Output the (x, y) coordinate of the center of the cell containing the given text.  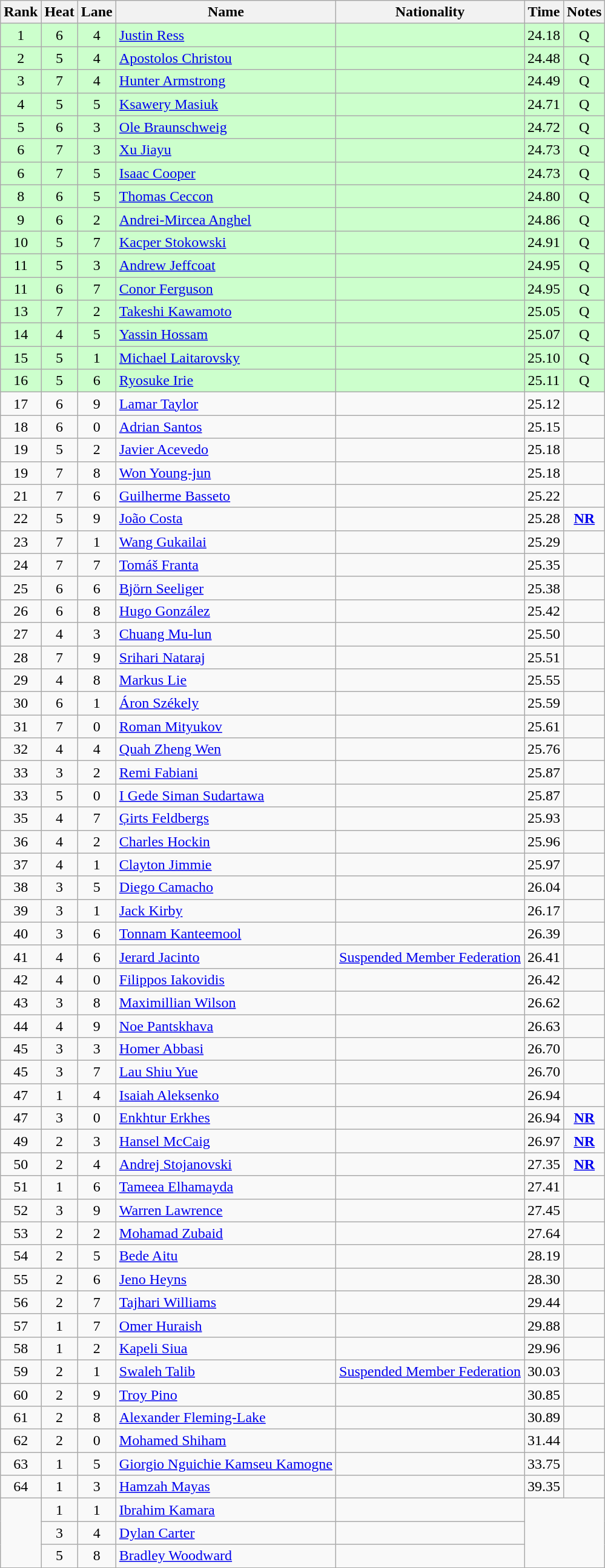
Mohamed Shiham (225, 1441)
Filippos Iakovidis (225, 980)
Ibrahim Kamara (225, 1510)
27.35 (544, 1164)
Ole Braunschweig (225, 127)
33.75 (544, 1464)
25.05 (544, 312)
25 (21, 588)
50 (21, 1164)
24 (21, 565)
29.88 (544, 1325)
32 (21, 749)
53 (21, 1233)
Kapeli Siua (225, 1348)
Markus Lie (225, 680)
Roman Mityukov (225, 726)
26.62 (544, 1003)
25.76 (544, 749)
38 (21, 888)
41 (21, 957)
17 (21, 404)
Andrej Stojanovski (225, 1164)
49 (21, 1141)
52 (21, 1210)
25.07 (544, 335)
Ryosuke Irie (225, 381)
Chuang Mu-lun (225, 634)
Jerard Jacinto (225, 957)
63 (21, 1464)
Xu Jiayu (225, 150)
Rank (21, 12)
25.35 (544, 565)
25.93 (544, 819)
44 (21, 1026)
Nationality (430, 12)
Won Young-jun (225, 473)
Dylan Carter (225, 1533)
Warren Lawrence (225, 1210)
25.15 (544, 427)
Clayton Jimmie (225, 865)
24.86 (544, 219)
25.55 (544, 680)
25.50 (544, 634)
Thomas Ceccon (225, 196)
Omer Huraish (225, 1325)
35 (21, 819)
23 (21, 542)
26.97 (544, 1141)
Maximillian Wilson (225, 1003)
39 (21, 911)
Tameea Elhamayda (225, 1187)
Apostolos Christou (225, 58)
15 (21, 358)
30 (21, 703)
51 (21, 1187)
Name (225, 12)
25.96 (544, 842)
Diego Camacho (225, 888)
Noe Pantskhava (225, 1026)
40 (21, 934)
24.18 (544, 35)
24.72 (544, 127)
Isaiah Aleksenko (225, 1095)
Jack Kirby (225, 911)
24.49 (544, 81)
Tomáš Franta (225, 565)
29 (21, 680)
54 (21, 1256)
30.89 (544, 1418)
61 (21, 1418)
27.45 (544, 1210)
25.97 (544, 865)
57 (21, 1325)
Lau Shiu Yue (225, 1072)
Andrew Jeffcoat (225, 265)
25.61 (544, 726)
30.03 (544, 1371)
25.42 (544, 611)
Notes (584, 12)
25.29 (544, 542)
Ksawery Masiuk (225, 104)
25.22 (544, 496)
26.63 (544, 1026)
25.51 (544, 657)
Michael Laitarovsky (225, 358)
28.19 (544, 1256)
60 (21, 1394)
36 (21, 842)
Time (544, 12)
Enkhtur Erkhes (225, 1118)
Homer Abbasi (225, 1049)
24.71 (544, 104)
26.04 (544, 888)
Javier Acevedo (225, 450)
Tajhari Williams (225, 1302)
29.96 (544, 1348)
25.59 (544, 703)
42 (21, 980)
Remi Fabiani (225, 772)
I Gede Siman Sudartawa (225, 796)
Lamar Taylor (225, 404)
Alexander Fleming-Lake (225, 1418)
Kacper Stokowski (225, 242)
Hugo González (225, 611)
Bede Aitu (225, 1256)
Hansel McCaig (225, 1141)
39.35 (544, 1487)
Troy Pino (225, 1394)
Charles Hockin (225, 842)
25.38 (544, 588)
27.41 (544, 1187)
Tonnam Kanteemool (225, 934)
Lane (97, 12)
26 (21, 611)
31.44 (544, 1441)
25.28 (544, 519)
58 (21, 1348)
29.44 (544, 1302)
Áron Székely (225, 703)
26.17 (544, 911)
62 (21, 1441)
21 (21, 496)
43 (21, 1003)
13 (21, 312)
64 (21, 1487)
Hunter Armstrong (225, 81)
Conor Ferguson (225, 289)
25.11 (544, 381)
Justin Ress (225, 35)
Giorgio Nguichie Kamseu Kamogne (225, 1464)
Swaleh Talib (225, 1371)
Srihari Nataraj (225, 657)
30.85 (544, 1394)
28.30 (544, 1279)
24.48 (544, 58)
Yassin Hossam (225, 335)
Björn Seeliger (225, 588)
37 (21, 865)
26.42 (544, 980)
Wang Gukailai (225, 542)
56 (21, 1302)
16 (21, 381)
59 (21, 1371)
31 (21, 726)
25.12 (544, 404)
Guilherme Basseto (225, 496)
10 (21, 242)
Ģirts Feldbergs (225, 819)
Andrei-Mircea Anghel (225, 219)
27.64 (544, 1233)
55 (21, 1279)
26.41 (544, 957)
João Costa (225, 519)
Bradley Woodward (225, 1556)
26.39 (544, 934)
Heat (59, 12)
25.10 (544, 358)
24.80 (544, 196)
Jeno Heyns (225, 1279)
Quah Zheng Wen (225, 749)
24.91 (544, 242)
18 (21, 427)
14 (21, 335)
Hamzah Mayas (225, 1487)
Mohamad Zubaid (225, 1233)
Takeshi Kawamoto (225, 312)
Isaac Cooper (225, 173)
28 (21, 657)
27 (21, 634)
22 (21, 519)
Adrian Santos (225, 427)
